Locate the cell with the specified text and output its (x, y) center coordinate. 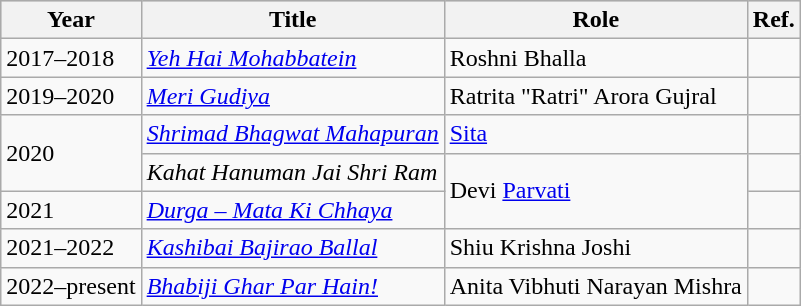
Ratrita "Ratri" Arora Gujral (596, 96)
2019–2020 (71, 96)
Anita Vibhuti Narayan Mishra (596, 286)
Role (596, 20)
Sita (596, 134)
Roshni Bhalla (596, 58)
Kashibai Bajirao Ballal (292, 248)
Shiu Krishna Joshi (596, 248)
Devi Parvati (596, 191)
Bhabiji Ghar Par Hain! (292, 286)
Kahat Hanuman Jai Shri Ram (292, 172)
Year (71, 20)
Title (292, 20)
2021–2022 (71, 248)
Meri Gudiya (292, 96)
Shrimad Bhagwat Mahapuran (292, 134)
Durga – Mata Ki Chhaya (292, 210)
Yeh Hai Mohabbatein (292, 58)
2017–2018 (71, 58)
2021 (71, 210)
Ref. (774, 20)
2022–present (71, 286)
2020 (71, 153)
